Extract the [x, y] coordinate from the center of the cell holding the provided text.  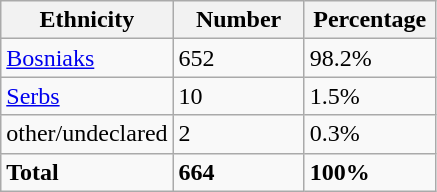
652 [238, 58]
100% [370, 172]
Bosniaks [87, 58]
0.3% [370, 134]
98.2% [370, 58]
2 [238, 134]
Ethnicity [87, 20]
Total [87, 172]
664 [238, 172]
1.5% [370, 96]
10 [238, 96]
Number [238, 20]
other/undeclared [87, 134]
Serbs [87, 96]
Percentage [370, 20]
